Return (X, Y) of the center of cell containing provided text 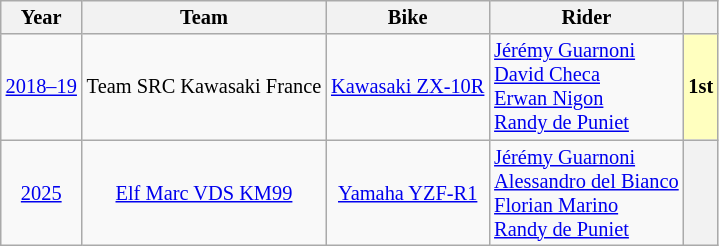
Team SRC Kawasaki France (204, 87)
Elf Marc VDS KM99 (204, 193)
Bike (408, 17)
2025 (42, 193)
Jérémy Guarnoni Alessandro del Bianco Florian Marino Randy de Puniet (586, 193)
Kawasaki ZX-10R (408, 87)
Rider (586, 17)
Jérémy Guarnoni David Checa Erwan Nigon Randy de Puniet (586, 87)
Team (204, 17)
Year (42, 17)
1st (702, 87)
2018–19 (42, 87)
Yamaha YZF-R1 (408, 193)
